Detect which cell encompasses the target text, then output its (x, y) center coordinate. 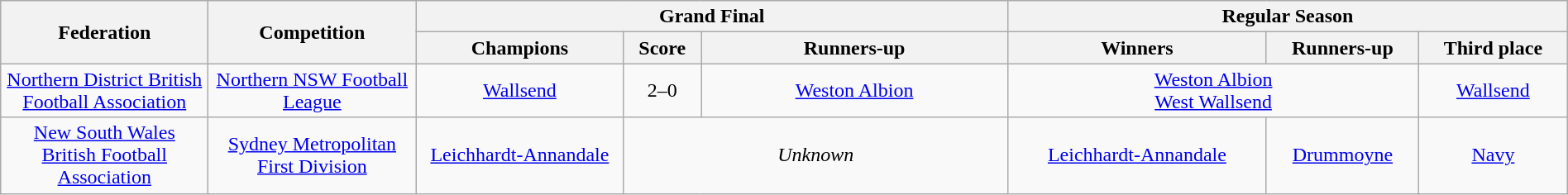
Drummoyne (1342, 155)
Grand Final (712, 17)
Sydney Metropolitan First Division (313, 155)
Unknown (815, 155)
Competition (313, 32)
Winners (1138, 48)
Score (662, 48)
2–0 (662, 91)
Northern District British Football Association (104, 91)
Third place (1494, 48)
Champions (519, 48)
Federation (104, 32)
Weston AlbionWest Wallsend (1214, 91)
Weston Albion (855, 91)
Navy (1494, 155)
Northern NSW Football League (313, 91)
New South Wales British Football Association (104, 155)
Regular Season (1288, 17)
